Output the [x, y] coordinate of the center of the cell containing the given text.  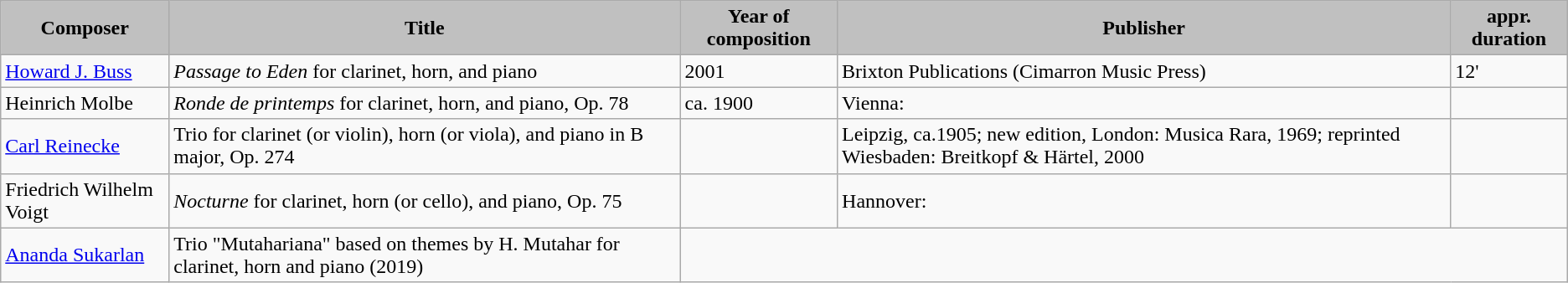
Howard J. Buss [85, 71]
Ananda Sukarlan [85, 255]
Year of composition [759, 28]
Ronde de printemps for clarinet, horn, and piano, Op. 78 [425, 103]
Trio for clarinet (or violin), horn (or viola), and piano in B major, Op. 274 [425, 146]
Heinrich Molbe [85, 103]
Trio "Mutahariana" based on themes by H. Mutahar for clarinet, horn and piano (2019) [425, 255]
Vienna: [1144, 103]
ca. 1900 [759, 103]
2001 [759, 71]
Publisher [1144, 28]
Brixton Publications (Cimarron Music Press) [1144, 71]
Hannover: [1144, 201]
Nocturne for clarinet, horn (or cello), and piano, Op. 75 [425, 201]
appr. duration [1509, 28]
Passage to Eden for clarinet, horn, and piano [425, 71]
Friedrich Wilhelm Voigt [85, 201]
Leipzig, ca.1905; new edition, London: Musica Rara, 1969; reprinted Wiesbaden: Breitkopf & Härtel, 2000 [1144, 146]
Composer [85, 28]
Title [425, 28]
Carl Reinecke [85, 146]
12' [1509, 71]
